Return the [x, y] coordinate for the center point of the cell that contains the specified text.  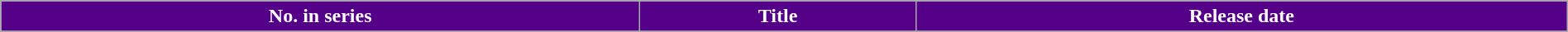
No. in series [321, 16]
Title [778, 16]
Release date [1241, 16]
